Output the (X, Y) coordinate of the center of the cell containing the given text.  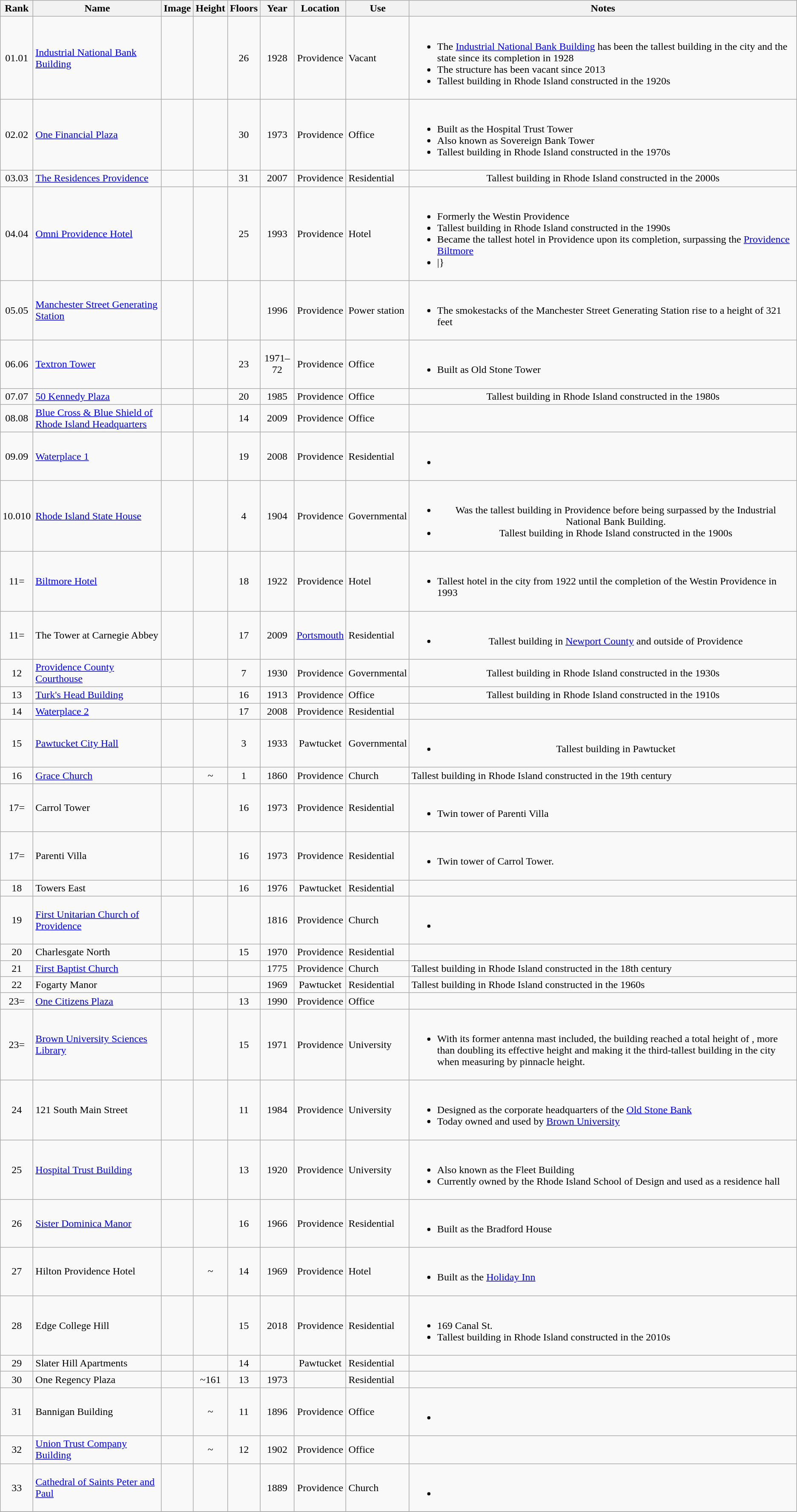
Manchester Street Generating Station (97, 310)
Notes (603, 9)
Bannigan Building (97, 1412)
1996 (277, 310)
1984 (277, 1110)
Twin tower of Parenti Villa (603, 808)
23 (244, 364)
Tallest building in Rhode Island constructed in the 1910s (603, 695)
Hospital Trust Building (97, 1170)
3 (244, 743)
1966 (277, 1223)
Brown University Sciences Library (97, 1045)
Turk's Head Building (97, 695)
1860 (277, 776)
28 (17, 1326)
One Financial Plaza (97, 135)
1889 (277, 1487)
22 (17, 985)
1902 (277, 1450)
10.010 (17, 516)
1930 (277, 673)
Tallest building in Rhode Island constructed in the 19th century (603, 776)
1816 (277, 920)
Union Trust Company Building (97, 1450)
Grace Church (97, 776)
Name (97, 9)
Providence County Courthouse (97, 673)
Waterplace 2 (97, 711)
Power station (378, 310)
Portsmouth (320, 635)
Floors (244, 9)
50 Kennedy Plaza (97, 396)
Rhode Island State House (97, 516)
03.03 (17, 178)
Charlesgate North (97, 952)
First Unitarian Church of Providence (97, 920)
2007 (277, 178)
Built as the Bradford House (603, 1223)
Tallest building in Rhode Island constructed in the 2000s (603, 178)
Slater Hill Apartments (97, 1363)
Hilton Providence Hotel (97, 1272)
01.01 (17, 58)
1933 (277, 743)
Height (210, 9)
32 (17, 1450)
Blue Cross & Blue Shield of Rhode Island Headquarters (97, 418)
Fogarty Manor (97, 985)
Tallest building in Rhode Island constructed in the 1930s (603, 673)
05.05 (17, 310)
The Residences Providence (97, 178)
1970 (277, 952)
Vacant (378, 58)
Sister Dominica Manor (97, 1223)
Textron Tower (97, 364)
Rank (17, 9)
Tallest building in Rhode Island constructed in the 1980s (603, 396)
1904 (277, 516)
27 (17, 1272)
33 (17, 1487)
Omni Providence Hotel (97, 233)
The smokestacks of the Manchester Street Generating Station rise to a height of 321 feet (603, 310)
Year (277, 9)
Built as the Holiday Inn (603, 1272)
Location (320, 9)
Tallest building in Newport County and outside of Providence (603, 635)
1971 (277, 1045)
04.04 (17, 233)
02.02 (17, 135)
Tallest building in Rhode Island constructed in the 18th century (603, 968)
1976 (277, 888)
1993 (277, 233)
Use (378, 9)
29 (17, 1363)
Tallest building in Rhode Island constructed in the 1960s (603, 985)
Designed as the corporate headquarters of the Old Stone BankToday owned and used by Brown University (603, 1110)
1990 (277, 1001)
Waterplace 1 (97, 456)
2018 (277, 1326)
1971–72 (277, 364)
Carrol Tower (97, 808)
Also known as the Fleet BuildingCurrently owned by the Rhode Island School of Design and used as a residence hall (603, 1170)
Parenti Villa (97, 856)
The Tower at Carnegie Abbey (97, 635)
Industrial National Bank Building (97, 58)
Biltmore Hotel (97, 581)
1922 (277, 581)
1775 (277, 968)
Built as Old Stone Tower (603, 364)
Towers East (97, 888)
Tallest hotel in the city from 1922 until the completion of the Westin Providence in 1993 (603, 581)
1928 (277, 58)
1913 (277, 695)
Tallest building in Pawtucket (603, 743)
~161 (210, 1380)
1 (244, 776)
06.06 (17, 364)
Pawtucket City Hall (97, 743)
Cathedral of Saints Peter and Paul (97, 1487)
08.08 (17, 418)
09.09 (17, 456)
21 (17, 968)
1985 (277, 396)
Image (177, 9)
Twin tower of Carrol Tower. (603, 856)
4 (244, 516)
07.07 (17, 396)
121 South Main Street (97, 1110)
One Citizens Plaza (97, 1001)
First Baptist Church (97, 968)
1896 (277, 1412)
7 (244, 673)
24 (17, 1110)
169 Canal St.Tallest building in Rhode Island constructed in the 2010s (603, 1326)
1920 (277, 1170)
Edge College Hill (97, 1326)
Built as the Hospital Trust TowerAlso known as Sovereign Bank TowerTallest building in Rhode Island constructed in the 1970s (603, 135)
One Regency Plaza (97, 1380)
